Output the (x, y) coordinate of the center of the cell containing the given text.  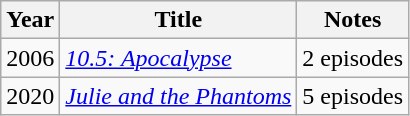
2020 (30, 96)
Notes (353, 20)
10.5: Apocalypse (178, 58)
5 episodes (353, 96)
Title (178, 20)
Julie and the Phantoms (178, 96)
Year (30, 20)
2006 (30, 58)
2 episodes (353, 58)
